Extract the [x, y] coordinate from the center of the cell holding the provided text.  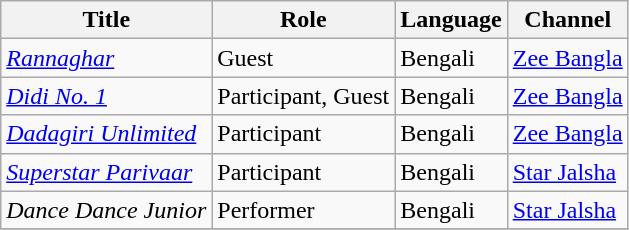
Dadagiri Unlimited [106, 134]
Title [106, 20]
Didi No. 1 [106, 96]
Guest [304, 58]
Performer [304, 210]
Channel [568, 20]
Superstar Parivaar [106, 172]
Dance Dance Junior [106, 210]
Rannaghar [106, 58]
Participant, Guest [304, 96]
Language [451, 20]
Role [304, 20]
